Extract the [x, y] coordinate from the center of the cell holding the provided text.  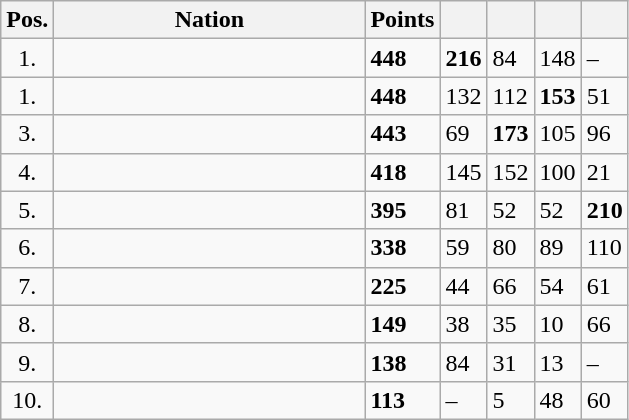
4. [28, 172]
7. [28, 286]
8. [28, 324]
38 [464, 324]
132 [464, 96]
80 [510, 248]
81 [464, 210]
Points [402, 20]
148 [558, 58]
48 [558, 400]
69 [464, 134]
3. [28, 134]
44 [464, 286]
59 [464, 248]
51 [604, 96]
110 [604, 248]
395 [402, 210]
138 [402, 362]
5 [510, 400]
6. [28, 248]
Pos. [28, 20]
Nation [210, 20]
338 [402, 248]
216 [464, 58]
210 [604, 210]
21 [604, 172]
31 [510, 362]
35 [510, 324]
61 [604, 286]
60 [604, 400]
105 [558, 134]
100 [558, 172]
173 [510, 134]
10. [28, 400]
443 [402, 134]
89 [558, 248]
113 [402, 400]
10 [558, 324]
418 [402, 172]
153 [558, 96]
5. [28, 210]
54 [558, 286]
9. [28, 362]
96 [604, 134]
152 [510, 172]
13 [558, 362]
112 [510, 96]
145 [464, 172]
225 [402, 286]
149 [402, 324]
